Identify which cell holds the provided text, then report its [x, y] central coordinate. 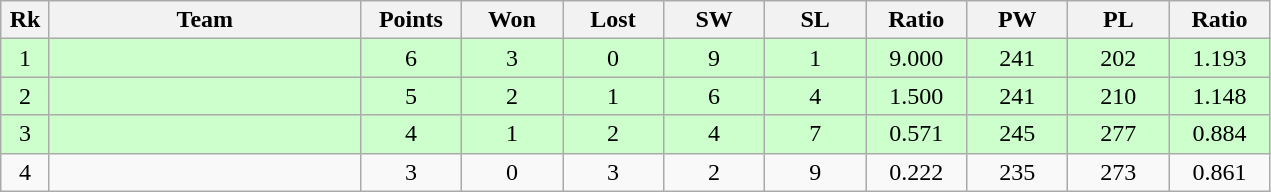
0.861 [1220, 172]
1.193 [1220, 58]
PW [1018, 20]
235 [1018, 172]
Won [512, 20]
1.148 [1220, 96]
202 [1118, 58]
7 [816, 134]
5 [410, 96]
210 [1118, 96]
0.222 [916, 172]
Rk [26, 20]
SL [816, 20]
Points [410, 20]
9.000 [916, 58]
Team [204, 20]
Lost [612, 20]
0.884 [1220, 134]
273 [1118, 172]
SW [714, 20]
277 [1118, 134]
0.571 [916, 134]
1.500 [916, 96]
PL [1118, 20]
245 [1018, 134]
